From the cell containing the given text, extract its center point as (x, y) coordinate. 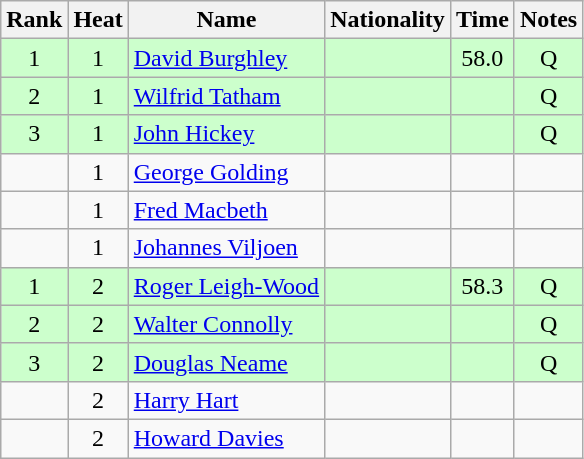
Walter Connolly (226, 324)
Name (226, 20)
Fred Macbeth (226, 210)
Johannes Viljoen (226, 248)
Roger Leigh-Wood (226, 286)
Howard Davies (226, 438)
John Hickey (226, 134)
Heat (98, 20)
Douglas Neame (226, 362)
Nationality (388, 20)
Notes (548, 20)
Harry Hart (226, 400)
58.0 (482, 58)
George Golding (226, 172)
Wilfrid Tatham (226, 96)
Rank (34, 20)
58.3 (482, 286)
David Burghley (226, 58)
Time (482, 20)
